Locate the cell with the specified text and output its (x, y) center coordinate. 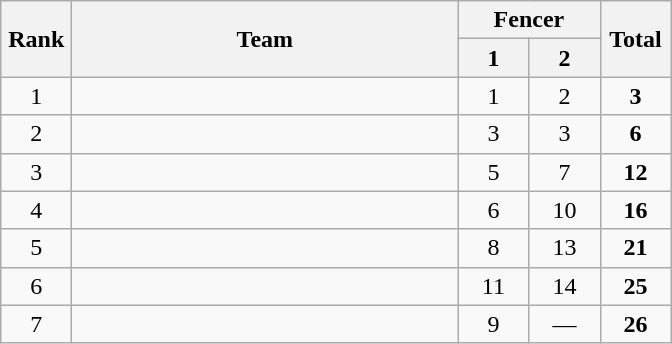
16 (636, 210)
25 (636, 286)
21 (636, 248)
Team (265, 39)
12 (636, 172)
10 (564, 210)
26 (636, 324)
11 (494, 286)
4 (36, 210)
14 (564, 286)
8 (494, 248)
Fencer (529, 20)
13 (564, 248)
Rank (36, 39)
9 (494, 324)
— (564, 324)
Total (636, 39)
